Search for the cell housing the specified text and yield its [X, Y] center coordinate. 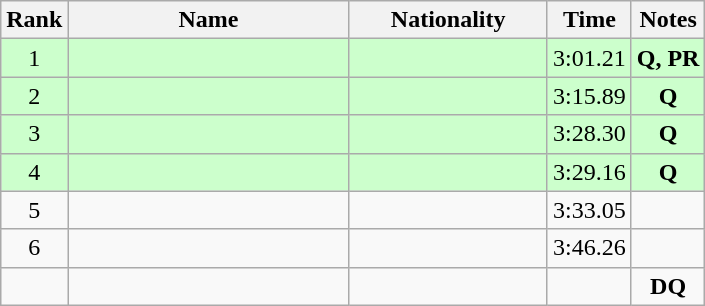
3:29.16 [589, 172]
Nationality [448, 20]
Rank [34, 20]
5 [34, 210]
3:33.05 [589, 210]
3:28.30 [589, 134]
4 [34, 172]
DQ [668, 286]
Time [589, 20]
3:46.26 [589, 248]
3 [34, 134]
2 [34, 96]
1 [34, 58]
Notes [668, 20]
6 [34, 248]
3:15.89 [589, 96]
Name [208, 20]
3:01.21 [589, 58]
Q, PR [668, 58]
